Capture the cell that displays the provided text and extract its [X, Y] central coordinate. 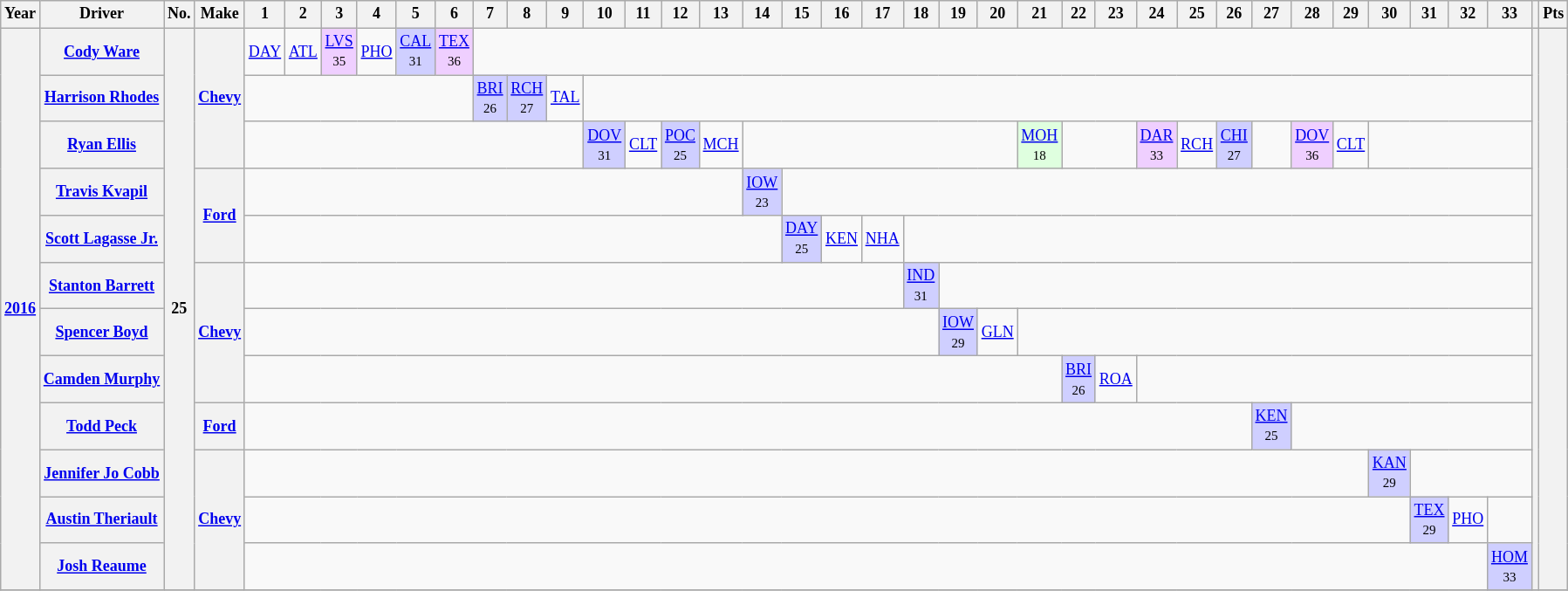
TEX29 [1429, 520]
KEN [842, 239]
TEX36 [455, 52]
POC25 [681, 145]
Driver [101, 14]
19 [958, 14]
Austin Theriault [101, 520]
8 [527, 14]
13 [721, 14]
Scott Lagasse Jr. [101, 239]
5 [415, 14]
17 [882, 14]
ROA [1115, 380]
32 [1468, 14]
2016 [21, 309]
CHI27 [1234, 145]
Stanton Barrett [101, 285]
Spencer Boyd [101, 333]
Ryan Ellis [101, 145]
Todd Peck [101, 426]
30 [1390, 14]
16 [842, 14]
Year [21, 14]
Make [220, 14]
IOW23 [763, 192]
DOV31 [605, 145]
KEN25 [1271, 426]
IND31 [921, 285]
1 [264, 14]
26 [1234, 14]
Josh Reaume [101, 567]
31 [1429, 14]
Harrison Rhodes [101, 99]
ATL [304, 52]
CAL31 [415, 52]
15 [802, 14]
HOM33 [1510, 567]
Jennifer Jo Cobb [101, 473]
Pts [1553, 14]
24 [1157, 14]
NHA [882, 239]
KAN29 [1390, 473]
Cody Ware [101, 52]
RCH27 [527, 99]
DAY [264, 52]
18 [921, 14]
21 [1040, 14]
29 [1351, 14]
20 [997, 14]
33 [1510, 14]
22 [1078, 14]
No. [180, 14]
DAY25 [802, 239]
LVS35 [339, 52]
IOW29 [958, 333]
3 [339, 14]
6 [455, 14]
MOH18 [1040, 145]
27 [1271, 14]
4 [377, 14]
Camden Murphy [101, 380]
2 [304, 14]
12 [681, 14]
Travis Kvapil [101, 192]
23 [1115, 14]
DOV36 [1312, 145]
9 [565, 14]
RCH [1197, 145]
10 [605, 14]
14 [763, 14]
GLN [997, 333]
7 [490, 14]
11 [644, 14]
28 [1312, 14]
DAR33 [1157, 145]
TAL [565, 99]
MCH [721, 145]
